Search for the cell housing the specified text and yield its [X, Y] center coordinate. 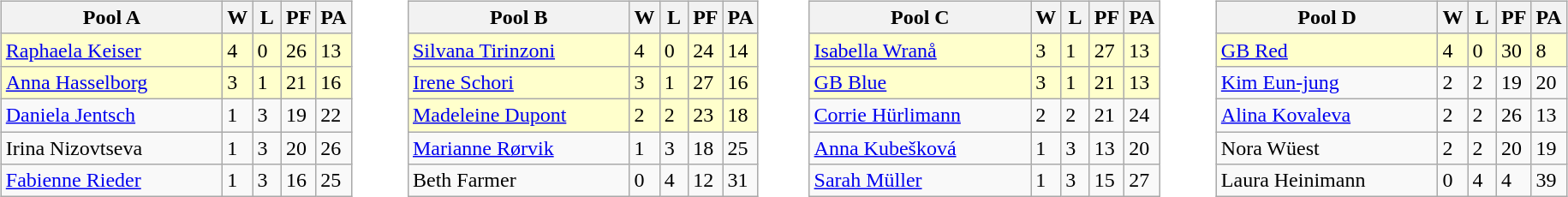
Raphaela Keiser [111, 50]
12 [706, 181]
14 [740, 50]
Isabella Wranå [920, 50]
23 [706, 115]
8 [1548, 50]
Pool C [920, 17]
Beth Farmer [519, 181]
Sarah Müller [920, 181]
Laura Heinimann [1327, 181]
Irene Schori [519, 82]
31 [740, 181]
15 [1106, 181]
GB Blue [920, 82]
Silvana Tirinzoni [519, 50]
Corrie Hürlimann [920, 115]
Daniela Jentsch [111, 115]
Anna Kubešková [920, 148]
30 [1513, 50]
39 [1548, 181]
Nora Wüest [1327, 148]
Anna Hasselborg [111, 82]
Fabienne Rieder [111, 181]
Pool B [519, 17]
Irina Nizovtseva [111, 148]
Marianne Rørvik [519, 148]
Pool A [111, 17]
GB Red [1327, 50]
Madeleine Dupont [519, 115]
22 [334, 115]
Pool D [1327, 17]
Alina Kovaleva [1327, 115]
Kim Eun-jung [1327, 82]
